Find where the given text appears and provide that cell's center as [X, Y] coordinate. 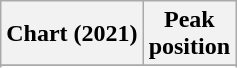
Peakposition [189, 34]
Chart (2021) [72, 34]
